Extract the (x, y) coordinate from the center of the cell holding the provided text.  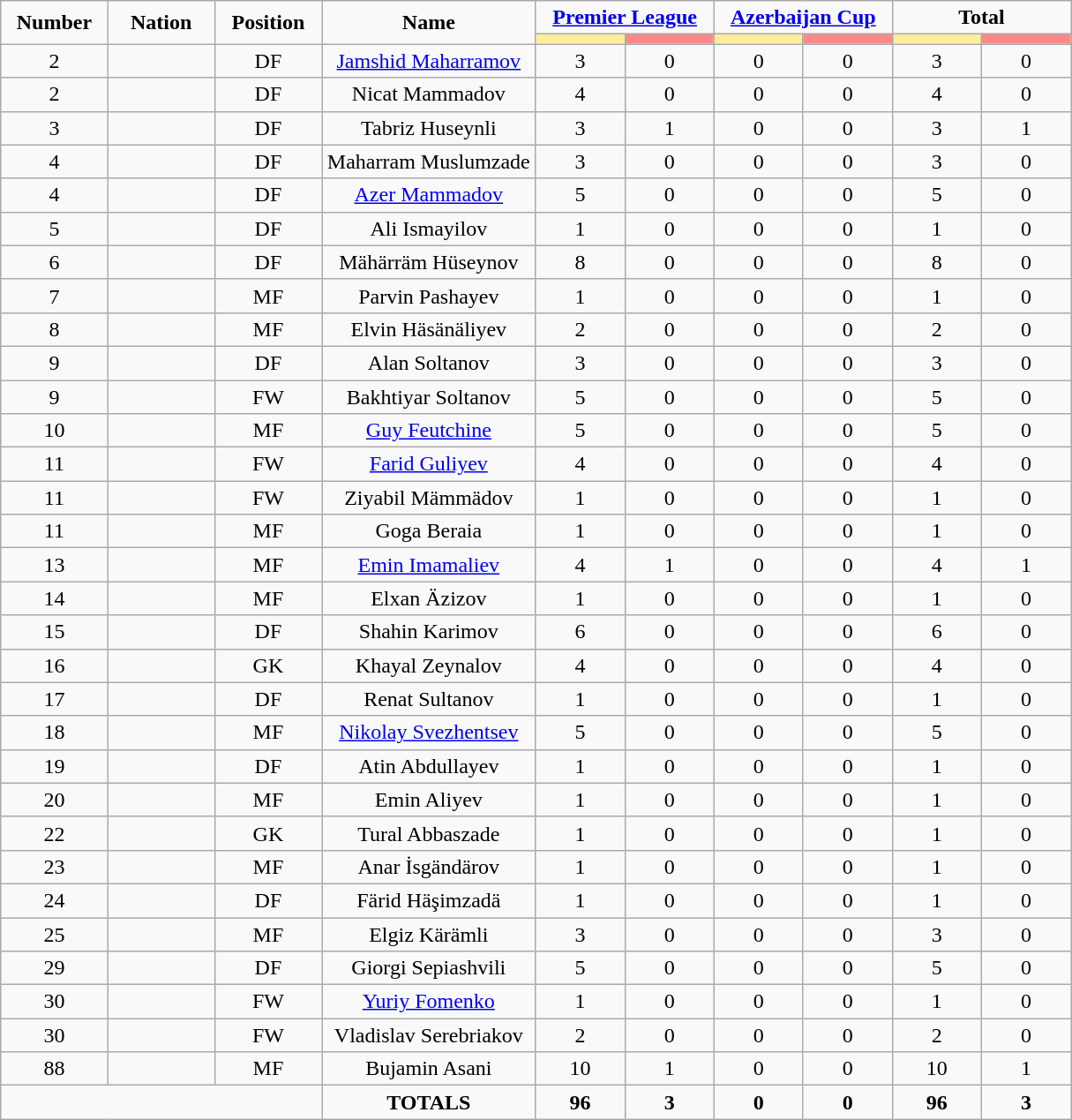
22 (55, 833)
Goga Beraia (429, 531)
7 (55, 296)
TOTALS (429, 1102)
Nation (161, 23)
13 (55, 565)
Farid Guliyev (429, 464)
Name (429, 23)
Ziyabil Mämmädov (429, 498)
Bakhtiyar Soltanov (429, 396)
Emin Aliyev (429, 800)
Khayal Zeynalov (429, 665)
29 (55, 968)
Tabriz Huseynli (429, 128)
Jamshid Maharramov (429, 61)
Maharram Muslumzade (429, 162)
20 (55, 800)
Azer Mammadov (429, 195)
17 (55, 699)
25 (55, 935)
Elxan Äzizov (429, 598)
23 (55, 867)
Elvin Häsänäliyev (429, 329)
Premier League (625, 18)
Tural Abbaszade (429, 833)
18 (55, 733)
Parvin Pashayev (429, 296)
Guy Feutchine (429, 431)
19 (55, 766)
Yuriy Fomenko (429, 1002)
16 (55, 665)
Ali Ismayilov (429, 229)
Total (981, 18)
Nikolay Svezhentsev (429, 733)
Anar İsgändärov (429, 867)
Shahin Karimov (429, 632)
Nicat Mammadov (429, 94)
Renat Sultanov (429, 699)
24 (55, 900)
Position (268, 23)
Giorgi Sepiashvili (429, 968)
Number (55, 23)
Alan Soltanov (429, 363)
Vladislav Serebriakov (429, 1035)
Mähärräm Hüseynov (429, 262)
14 (55, 598)
Bujamin Asani (429, 1069)
88 (55, 1069)
Azerbaijan Cup (803, 18)
Emin Imamaliev (429, 565)
Elgiz Kärämli (429, 935)
15 (55, 632)
Atin Abdullayev (429, 766)
Färid Häşimzadä (429, 900)
